Identify which cell holds the provided text, then report its [X, Y] central coordinate. 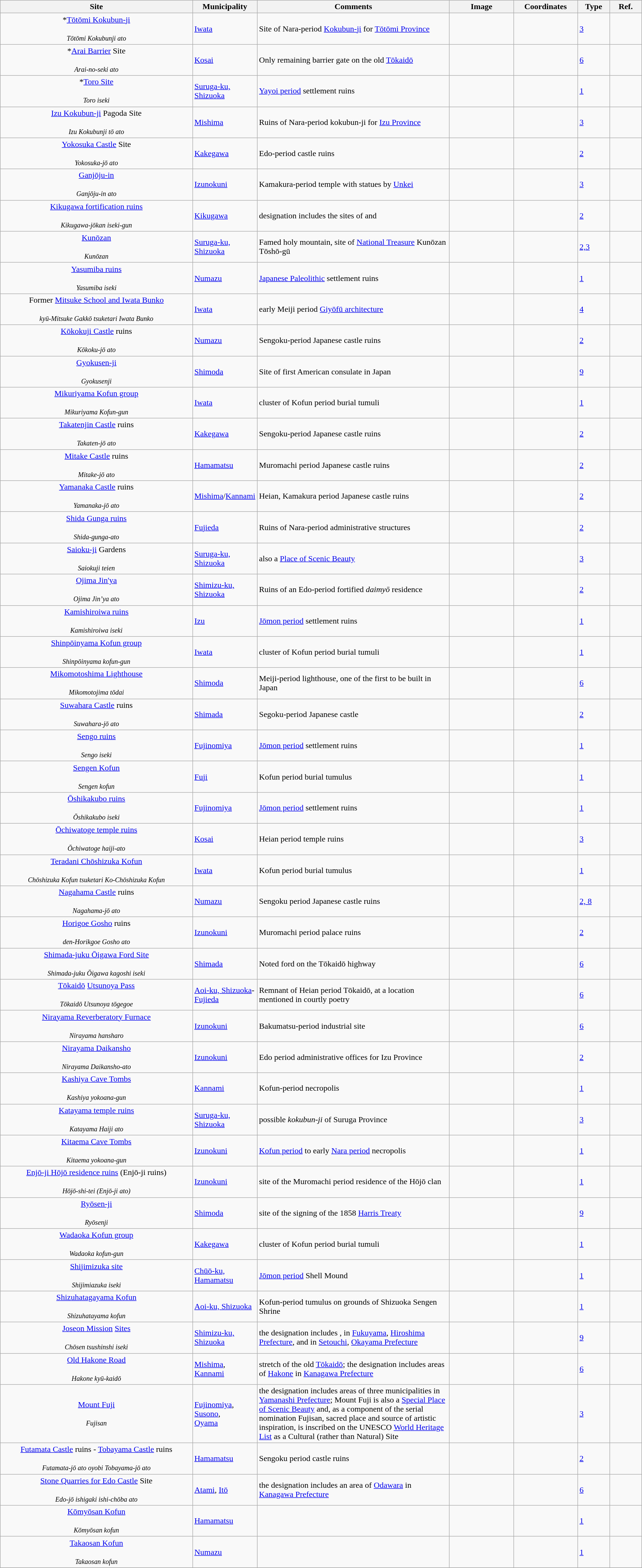
Japanese Paleolithic settlement ruins [354, 278]
Ganjōju-inGanjōju-in ato [97, 184]
Kitaema Cave TombsKitaema yokoana-gun [97, 1151]
Famed holy mountain, site of National Treasure Kunōzan Tōshō-gū [354, 247]
Kashiya Cave TombsKashiya yokoana-gun [97, 1088]
Nirayama Reverberatory FurnaceNirayama hansharo [97, 1026]
Mitake Castle ruinsMitake-jō ato [97, 465]
KunōzanKunōzan [97, 247]
Remnant of Heian period Tōkaidō, at a location mentioned in courtly poetry [354, 995]
possible kokubun-ji of Suruga Province [354, 1119]
Meiji-period lighthouse, one of the first to be built in Japan [354, 683]
site of the signing of the 1858 Harris Treaty [354, 1213]
Bakumatsu-period industrial site [354, 1026]
Site of Nara-period Kokubun-ji for Tōtōmi Province [354, 29]
Shinpōinyama Kofun groupShinpōinyama kofun-gun [97, 652]
Noted ford on the Tōkaidō highway [354, 964]
Izu [225, 621]
Shimada-juku Ōigawa Ford SiteShimada-juku Ōigawa kagoshi iseki [97, 964]
Wadaoka Kofun groupWadaoka kofun-gun [97, 1244]
Izu Kokubun-ji Pagoda SiteIzu Kokubunji tō ato [97, 122]
Muromachi period Japanese castle ruins [354, 465]
Kofun period to early Nara period necropolis [354, 1151]
4 [594, 309]
2, 8 [594, 901]
*Arai Barrier SiteArai-no-seki ato [97, 60]
Only remaining barrier gate on the old Tōkaidō [354, 60]
Former Mitsuke School and Iwata Bunkokyū-Mitsuke Gakkō tsuketari Iwata Bunko [97, 309]
Heian, Kamakura period Japanese castle ruins [354, 496]
Mishima/Kannami [225, 496]
Takatenjin Castle ruinsTakaten-jō ato [97, 434]
Ruins of Nara-period kokubun-ji for Izu Province [354, 122]
Fujieda [225, 527]
designation includes the sites of and [354, 216]
Mikuriyama Kofun groupMikuriyama Kofun-gun [97, 403]
Coordinates [546, 7]
Sengoku period Japanese castle ruins [354, 901]
Takaosan KofunTakaosan kofun [97, 1552]
Yokosuka Castle SiteYokosuka-jō ato [97, 153]
Aoi-ku, Shizuoka [225, 1306]
the designation includes , in Fukuyama, Hiroshima Prefecture, and in Setouchi, Okayama Prefecture [354, 1337]
Katayama temple ruinsKatayama Haiji ato [97, 1119]
Yayoi period settlement ruins [354, 91]
Ruins of an Edo-period fortified daimyō residence [354, 590]
Gyokusen-jiGyokusenji [97, 372]
Horigoe Gosho ruinsden-Horikgoe Gosho ato [97, 933]
Ōchiwatoge temple ruinsŌchiwatoge haiji-ato [97, 839]
Heian period temple ruins [354, 839]
Suwahara Castle ruinsSuwahara-jō ato [97, 714]
Kikugawa fortification ruinsKikugawa-jōkan iseki-gun [97, 216]
Kōkokuji Castle ruinsKōkoku-jō ato [97, 340]
Saioku-ji GardensSaiokuji teien [97, 559]
stretch of the old Tōkaidō; the designation includes areas of Hakone in Kanagawa Prefecture [354, 1369]
Ref. [626, 7]
Ojima Jin'yaOjima Jin’ya ato [97, 590]
Chūō-ku, Hamamatsu [225, 1275]
Kofun-period tumulus on grounds of Shizuoka Sengen Shrine [354, 1306]
Site [97, 7]
2,3 [594, 247]
Segoku-period Japanese castle [354, 714]
Kofun-period necropolis [354, 1088]
Jōmon period Shell Mound [354, 1275]
also a Place of Scenic Beauty [354, 559]
Shijimizuka siteShijimiazuka iseki [97, 1275]
Edo-period castle ruins [354, 153]
*Toro SiteToro iseki [97, 91]
Ruins of Nara-period administrative structures [354, 527]
Kikugawa [225, 216]
Atami, Itō [225, 1490]
Sengen KofunSengen kofun [97, 777]
Enjō-ji Hōjō residence ruins (Enjō-ji ruins)Hōjō-shi-tei (Enjō-ji ato) [97, 1182]
Tōkaidō Utsunoya PassTōkaidō Utsunoya tōgegoe [97, 995]
Sengoku period castle ruins [354, 1459]
Fujinomiya, Susono, Oyama [225, 1414]
Yamanaka Castle ruinsYamanaka-jō ato [97, 496]
Kannami [225, 1088]
Teradani Chōshizuka KofunChōshizuka Kofun tsuketari Ko-Chōshizuka Kofun [97, 870]
Yasumiba ruinsYasumiba iseki [97, 278]
the designation includes an area of Odawara in Kanagawa Prefecture [354, 1490]
Ryōsen-jiRyōsenji [97, 1213]
Image [481, 7]
Kamakura-period temple with statues by Unkei [354, 184]
Stone Quarries for Edo Castle SiteEdo-jō ishigaki ishi-chōba ato [97, 1490]
Kōmyōsan KofunKōmyōsan kofun [97, 1521]
Old Hakone RoadHakone kyū-kaidō [97, 1369]
Municipality [225, 7]
Muromachi period palace ruins [354, 933]
early Meiji period Giyōfū architecture [354, 309]
Mikomotoshima LighthouseMikomotojima tōdai [97, 683]
Joseon Mission SitesChōsen tsushinshi iseki [97, 1337]
Nagahama Castle ruinsNagahama-jō ato [97, 901]
Shida Gunga ruinsShida-gunga-ato [97, 527]
Type [594, 7]
Comments [354, 7]
Mishima [225, 122]
Ōshikakubo ruinsŌshikakubo iseki [97, 808]
Kamishiroiwa ruinsKamishiroiwa iseki [97, 621]
Nirayama DaikanshoNirayama Daikansho-ato [97, 1057]
Mount FujiFujisan [97, 1414]
Mishima, Kannami [225, 1369]
Aoi-ku, Shizuoka-Fujieda [225, 995]
Site of first American consulate in Japan [354, 372]
*Tōtōmi Kokubun-jiTōtōmi Kokubunji ato [97, 29]
Edo period administrative offices for Izu Province [354, 1057]
Futamata Castle ruins - Tobayama Castle ruinsFutamata-jō ato oyobi Tobayama-jō ato [97, 1459]
site of the Muromachi period residence of the Hōjō clan [354, 1182]
Fuji [225, 777]
Shizuhatagayama KofunShizuhatayama kofun [97, 1306]
Sengo ruinsSengo iseki [97, 745]
